Locate the cell with the specified text and output its [X, Y] center coordinate. 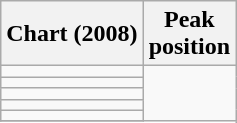
Chart (2008) [72, 34]
Peakposition [189, 34]
